Identify which cell holds the provided text, then report its [x, y] central coordinate. 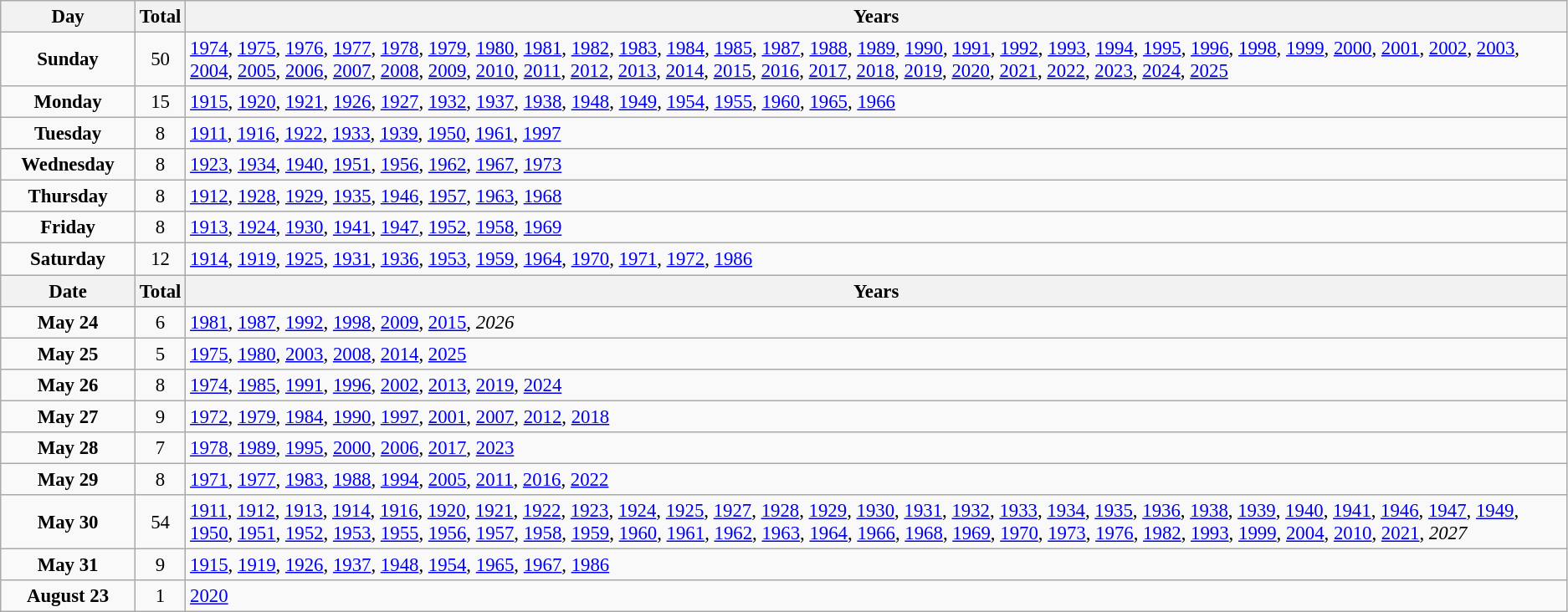
1978, 1989, 1995, 2000, 2006, 2017, 2023 [877, 448]
1915, 1919, 1926, 1937, 1948, 1954, 1965, 1967, 1986 [877, 564]
1981, 1987, 1992, 1998, 2009, 2015, 2026 [877, 322]
12 [160, 259]
Wednesday [69, 165]
Tuesday [69, 134]
50 [160, 60]
August 23 [69, 596]
Monday [69, 102]
May 24 [69, 322]
May 29 [69, 479]
Saturday [69, 259]
Day [69, 17]
1 [160, 596]
1971, 1977, 1983, 1988, 1994, 2005, 2011, 2016, 2022 [877, 479]
15 [160, 102]
May 25 [69, 354]
1972, 1979, 1984, 1990, 1997, 2001, 2007, 2012, 2018 [877, 416]
May 28 [69, 448]
Friday [69, 228]
5 [160, 354]
May 27 [69, 416]
1974, 1985, 1991, 1996, 2002, 2013, 2019, 2024 [877, 385]
1913, 1924, 1930, 1941, 1947, 1952, 1958, 1969 [877, 228]
May 26 [69, 385]
54 [160, 522]
7 [160, 448]
May 30 [69, 522]
1923, 1934, 1940, 1951, 1956, 1962, 1967, 1973 [877, 165]
6 [160, 322]
2020 [877, 596]
1911, 1916, 1922, 1933, 1939, 1950, 1961, 1997 [877, 134]
1914, 1919, 1925, 1931, 1936, 1953, 1959, 1964, 1970, 1971, 1972, 1986 [877, 259]
1915, 1920, 1921, 1926, 1927, 1932, 1937, 1938, 1948, 1949, 1954, 1955, 1960, 1965, 1966 [877, 102]
Thursday [69, 196]
1975, 1980, 2003, 2008, 2014, 2025 [877, 354]
Date [69, 291]
May 31 [69, 564]
Sunday [69, 60]
1912, 1928, 1929, 1935, 1946, 1957, 1963, 1968 [877, 196]
